Detect which cell encompasses the target text, then output its [X, Y] center coordinate. 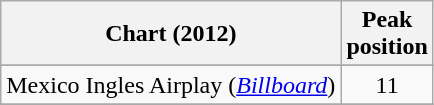
Chart (2012) [171, 34]
Mexico Ingles Airplay (Billboard) [171, 85]
Peakposition [387, 34]
11 [387, 85]
